Search for the cell housing the specified text and yield its (x, y) center coordinate. 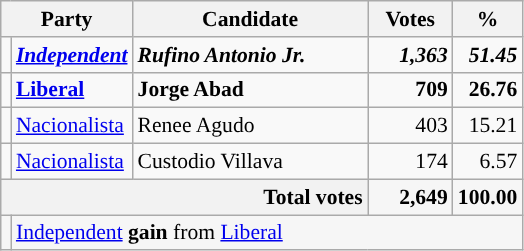
15.21 (488, 126)
26.76 (488, 90)
Independent (72, 55)
Custodio Villava (250, 162)
Votes (410, 19)
2,649 (410, 197)
100.00 (488, 197)
Independent gain from Liberal (266, 233)
1,363 (410, 55)
Total votes (184, 197)
Renee Agudo (250, 126)
% (488, 19)
Party (67, 19)
Rufino Antonio Jr. (250, 55)
174 (410, 162)
Liberal (72, 90)
Jorge Abad (250, 90)
709 (410, 90)
6.57 (488, 162)
51.45 (488, 55)
403 (410, 126)
Candidate (250, 19)
